For the text-containing cell, return its midpoint in [X, Y] coordinate format. 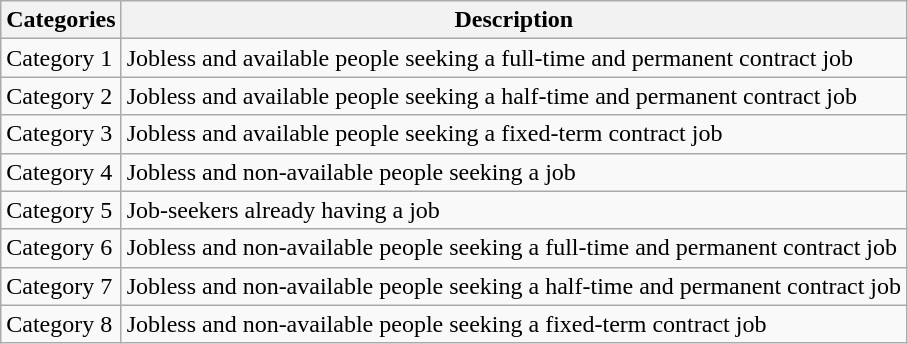
Category 1 [61, 58]
Category 7 [61, 286]
Description [514, 20]
Jobless and non-available people seeking a job [514, 172]
Jobless and non-available people seeking a half-time and permanent contract job [514, 286]
Jobless and available people seeking a fixed-term contract job [514, 134]
Categories [61, 20]
Category 2 [61, 96]
Jobless and available people seeking a half-time and permanent contract job [514, 96]
Category 4 [61, 172]
Category 6 [61, 248]
Category 3 [61, 134]
Jobless and non-available people seeking a fixed-term contract job [514, 324]
Category 8 [61, 324]
Jobless and non-available people seeking a full-time and permanent contract job [514, 248]
Jobless and available people seeking a full-time and permanent contract job [514, 58]
Category 5 [61, 210]
Job-seekers already having a job [514, 210]
